Locate the cell with the specified text and output its [x, y] center coordinate. 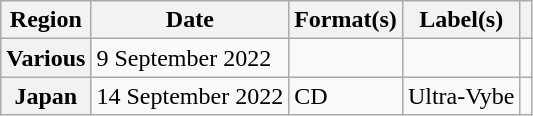
14 September 2022 [190, 96]
Region [46, 20]
Ultra-Vybe [461, 96]
Label(s) [461, 20]
Various [46, 58]
Date [190, 20]
Japan [46, 96]
CD [346, 96]
9 September 2022 [190, 58]
Format(s) [346, 20]
